Provide the [x, y] coordinate of the cell's center where the given text is located.  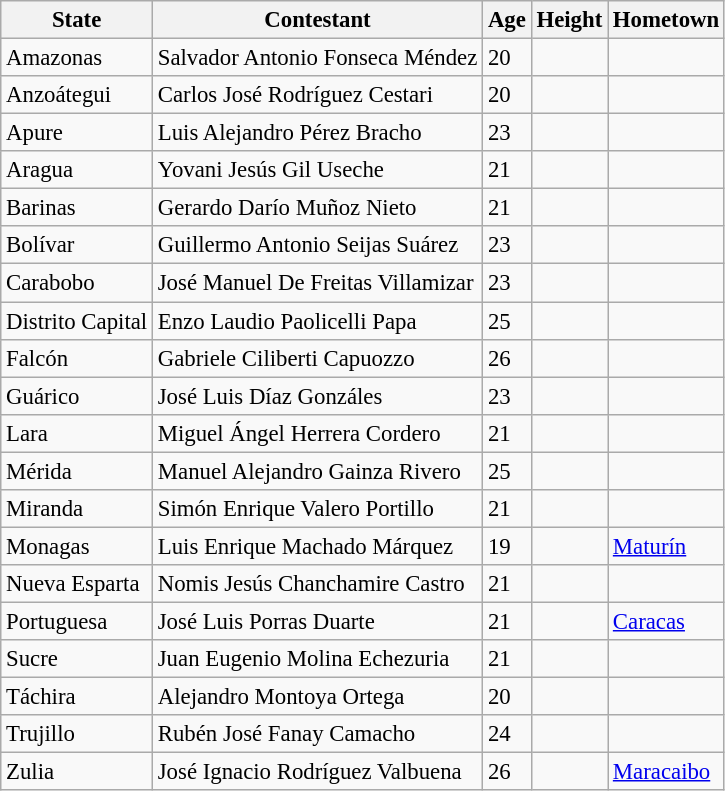
Mérida [77, 471]
Barinas [77, 208]
Distrito Capital [77, 321]
Caracas [666, 621]
Luis Enrique Machado Márquez [317, 546]
19 [508, 546]
José Ignacio Rodríguez Valbuena [317, 772]
José Luis Porras Duarte [317, 621]
Carabobo [77, 283]
Gabriele Ciliberti Capuozzo [317, 358]
State [77, 20]
Gerardo Darío Muñoz Nieto [317, 208]
Miguel Ángel Herrera Cordero [317, 433]
Sucre [77, 659]
24 [508, 734]
Falcón [77, 358]
Carlos José Rodríguez Cestari [317, 95]
Alejandro Montoya Ortega [317, 697]
Maracaibo [666, 772]
Enzo Laudio Paolicelli Papa [317, 321]
Táchira [77, 697]
Monagas [77, 546]
Lara [77, 433]
Anzoátegui [77, 95]
Amazonas [77, 58]
Nueva Esparta [77, 584]
Yovani Jesús Gil Useche [317, 170]
Salvador Antonio Fonseca Méndez [317, 58]
Manuel Alejandro Gainza Rivero [317, 471]
José Manuel De Freitas Villamizar [317, 283]
Nomis Jesús Chanchamire Castro [317, 584]
Maturín [666, 546]
Apure [77, 133]
Height [569, 20]
Contestant [317, 20]
Hometown [666, 20]
Age [508, 20]
Portuguesa [77, 621]
Trujillo [77, 734]
Guillermo Antonio Seijas Suárez [317, 245]
Juan Eugenio Molina Echezuria [317, 659]
Guárico [77, 396]
Aragua [77, 170]
Miranda [77, 509]
Bolívar [77, 245]
Simón Enrique Valero Portillo [317, 509]
Zulia [77, 772]
Luis Alejandro Pérez Bracho [317, 133]
Rubén José Fanay Camacho [317, 734]
José Luis Díaz Gonzáles [317, 396]
